Search for the cell housing the specified text and yield its [X, Y] center coordinate. 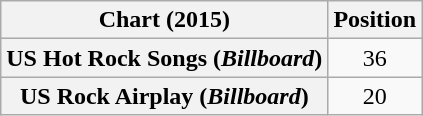
20 [375, 96]
US Hot Rock Songs (Billboard) [164, 58]
Position [375, 20]
US Rock Airplay (Billboard) [164, 96]
36 [375, 58]
Chart (2015) [164, 20]
